Capture the cell that displays the provided text and extract its [X, Y] central coordinate. 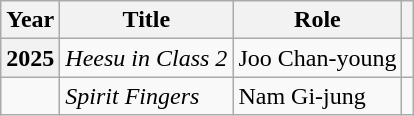
Title [146, 20]
Year [30, 20]
Role [318, 20]
Joo Chan-young [318, 58]
Nam Gi-jung [318, 96]
2025 [30, 58]
Heesu in Class 2 [146, 58]
Spirit Fingers [146, 96]
